Search for the cell housing the specified text and yield its [x, y] center coordinate. 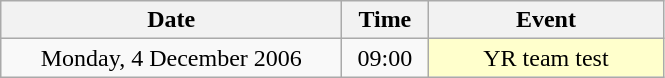
YR team test [546, 58]
Event [546, 20]
Time [385, 20]
Monday, 4 December 2006 [172, 58]
09:00 [385, 58]
Date [172, 20]
